Pinpoint the cell where the given text exists, returning its [x, y] midpoint coordinate. 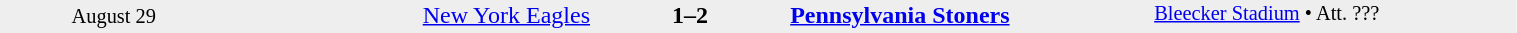
August 29 [114, 16]
1–2 [690, 15]
Pennsylvania Stoners [971, 15]
Bleecker Stadium • Att. ??? [1335, 16]
New York Eagles [410, 15]
